Locate the cell with the specified text and output its (X, Y) center coordinate. 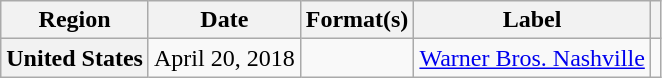
Warner Bros. Nashville (532, 58)
Label (532, 20)
April 20, 2018 (224, 58)
United States (75, 58)
Format(s) (357, 20)
Date (224, 20)
Region (75, 20)
